From the cell containing the given text, extract its center point as [x, y] coordinate. 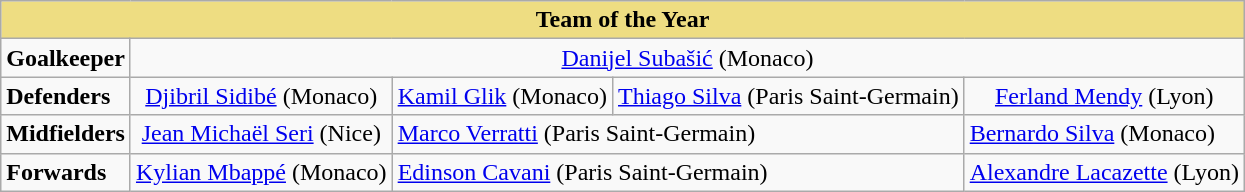
Marco Verratti (Paris Saint-Germain) [678, 134]
Kylian Mbappé (Monaco) [261, 172]
Bernardo Silva (Monaco) [1104, 134]
Team of the Year [623, 20]
Edinson Cavani (Paris Saint-Germain) [678, 172]
Alexandre Lacazette (Lyon) [1104, 172]
Midfielders [66, 134]
Djibril Sidibé (Monaco) [261, 96]
Ferland Mendy (Lyon) [1104, 96]
Goalkeeper [66, 58]
Forwards [66, 172]
Defenders [66, 96]
Thiago Silva (Paris Saint-Germain) [788, 96]
Kamil Glik (Monaco) [502, 96]
Danijel Subašić (Monaco) [687, 58]
Jean Michaël Seri (Nice) [261, 134]
